For the text-containing cell, return its midpoint in [X, Y] coordinate format. 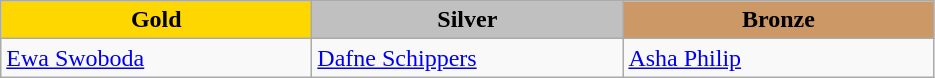
Bronze [778, 20]
Ewa Swoboda [156, 58]
Dafne Schippers [468, 58]
Asha Philip [778, 58]
Silver [468, 20]
Gold [156, 20]
